Pinpoint the cell where the given text exists, returning its [X, Y] midpoint coordinate. 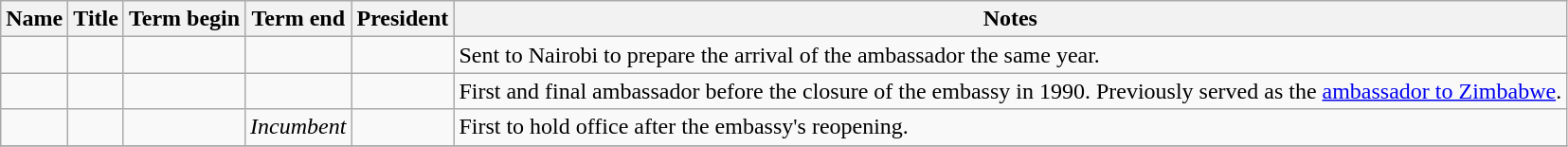
Name [34, 19]
First and final ambassador before the closure of the embassy in 1990. Previously served as the ambassador to Zimbabwe. [1010, 91]
Sent to Nairobi to prepare the arrival of the ambassador the same year. [1010, 55]
Notes [1010, 19]
Incumbent [298, 127]
President [403, 19]
Title [97, 19]
Term begin [184, 19]
Term end [298, 19]
First to hold office after the embassy's reopening. [1010, 127]
